Locate the cell with the specified text and output its [x, y] center coordinate. 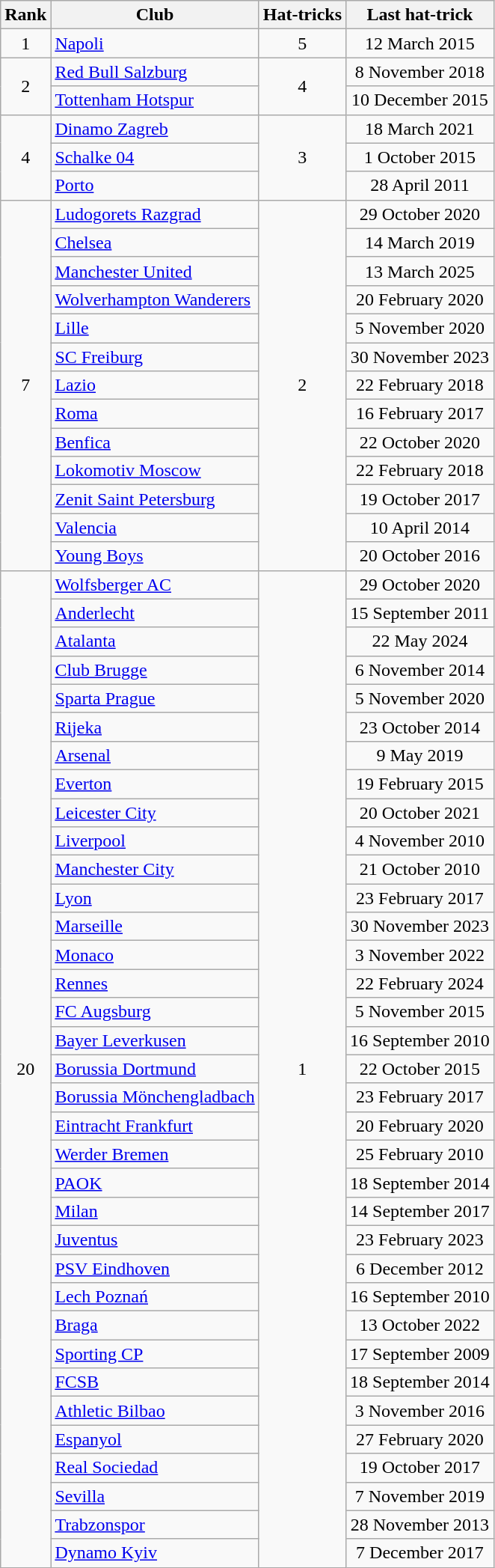
20 [25, 1069]
Club [155, 15]
23 October 2014 [420, 727]
Espanyol [155, 1439]
Hat-tricks [302, 15]
Everton [155, 784]
Sparta Prague [155, 698]
4 November 2010 [420, 841]
7 November 2019 [420, 1496]
20 October 2016 [420, 556]
Arsenal [155, 755]
10 April 2014 [420, 528]
Real Sociedad [155, 1468]
Milan [155, 1211]
18 March 2021 [420, 129]
Roma [155, 414]
Lokomotiv Moscow [155, 471]
FC Augsburg [155, 1012]
8 November 2018 [420, 72]
21 October 2010 [420, 870]
Wolverhampton Wanderers [155, 299]
10 December 2015 [420, 100]
Leicester City [155, 812]
PAOK [155, 1183]
3 November 2022 [420, 955]
Lazio [155, 385]
Ludogorets Razgrad [155, 214]
Borussia Dortmund [155, 1069]
22 October 2020 [420, 442]
Schalke 04 [155, 157]
Bayer Leverkusen [155, 1040]
Monaco [155, 955]
Rijeka [155, 727]
15 September 2011 [420, 613]
28 November 2013 [420, 1525]
FCSB [155, 1382]
27 February 2020 [420, 1439]
13 March 2025 [420, 271]
SC Freiburg [155, 357]
13 October 2022 [420, 1326]
6 December 2012 [420, 1269]
Werder Bremen [155, 1154]
Eintracht Frankfurt [155, 1126]
Rank [25, 15]
9 May 2019 [420, 755]
19 February 2015 [420, 784]
Club Brugge [155, 670]
Sevilla [155, 1496]
7 [25, 385]
6 November 2014 [420, 670]
22 February 2024 [420, 983]
14 September 2017 [420, 1211]
23 February 2023 [420, 1239]
Lille [155, 328]
Dinamo Zagreb [155, 129]
Juventus [155, 1239]
Rennes [155, 983]
Lech Poznań [155, 1297]
Red Bull Salzburg [155, 72]
20 October 2021 [420, 812]
Liverpool [155, 841]
Benfica [155, 442]
Dynamo Kyiv [155, 1553]
Anderlecht [155, 613]
Chelsea [155, 242]
28 April 2011 [420, 186]
Atalanta [155, 641]
Last hat-trick [420, 15]
Napoli [155, 43]
16 February 2017 [420, 414]
Sporting CP [155, 1354]
22 May 2024 [420, 641]
25 February 2010 [420, 1154]
14 March 2019 [420, 242]
Wolfsberger AC [155, 585]
1 October 2015 [420, 157]
Marseille [155, 927]
Valencia [155, 528]
22 October 2015 [420, 1069]
Zenit Saint Petersburg [155, 499]
Young Boys [155, 556]
3 November 2016 [420, 1411]
12 March 2015 [420, 43]
5 [302, 43]
Athletic Bilbao [155, 1411]
Tottenham Hotspur [155, 100]
Porto [155, 186]
17 September 2009 [420, 1354]
Manchester United [155, 271]
Borussia Mönchengladbach [155, 1097]
Trabzonspor [155, 1525]
3 [302, 157]
Manchester City [155, 870]
Lyon [155, 898]
Braga [155, 1326]
5 November 2015 [420, 1012]
7 December 2017 [420, 1553]
PSV Eindhoven [155, 1269]
